Return the [X, Y] coordinate for the center point of the cell that contains the specified text.  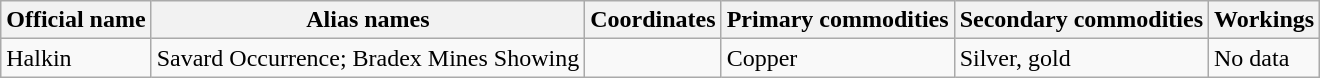
Official name [76, 20]
Coordinates [653, 20]
Alias names [368, 20]
Silver, gold [1081, 58]
Halkin [76, 58]
Workings [1264, 20]
Copper [838, 58]
Primary commodities [838, 20]
Secondary commodities [1081, 20]
No data [1264, 58]
Savard Occurrence; Bradex Mines Showing [368, 58]
